From the cell containing the given text, extract its center point as [X, Y] coordinate. 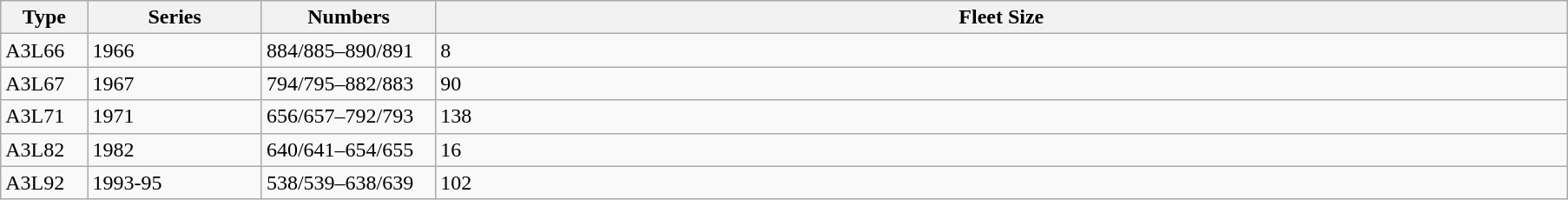
102 [1002, 183]
884/885–890/891 [348, 50]
A3L67 [44, 83]
Numbers [348, 17]
Fleet Size [1002, 17]
1971 [175, 117]
8 [1002, 50]
A3L71 [44, 117]
A3L82 [44, 150]
90 [1002, 83]
A3L66 [44, 50]
1966 [175, 50]
1993-95 [175, 183]
640/641–654/655 [348, 150]
1982 [175, 150]
138 [1002, 117]
16 [1002, 150]
Series [175, 17]
A3L92 [44, 183]
Type [44, 17]
656/657–792/793 [348, 117]
794/795–882/883 [348, 83]
538/539–638/639 [348, 183]
1967 [175, 83]
